Extract the [x, y] coordinate from the center of the cell holding the provided text.  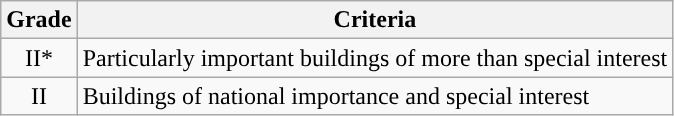
Criteria [375, 20]
II [39, 96]
Particularly important buildings of more than special interest [375, 58]
Grade [39, 20]
II* [39, 58]
Buildings of national importance and special interest [375, 96]
